Extract the [X, Y] coordinate from the center of the cell holding the provided text.  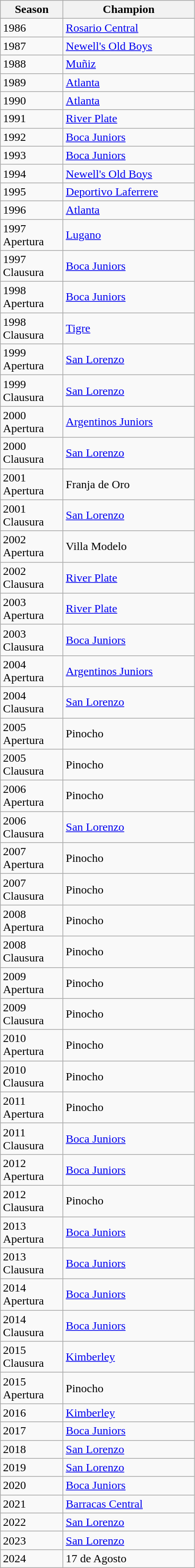
1994 [32, 173]
Deportivo Laferrere [129, 192]
2019 [32, 1467]
2007 Clausura [32, 889]
1988 [32, 64]
Tigre [129, 329]
2010 Apertura [32, 1045]
2022 [32, 1522]
Rosario Central [129, 28]
2011 Clausura [32, 1138]
Champion [129, 10]
2014 Clausura [32, 1326]
17 de Agosto [129, 1558]
1999 Apertura [32, 359]
2012 Clausura [32, 1201]
Barracas Central [129, 1504]
2004 Clausura [32, 702]
1989 [32, 82]
2016 [32, 1413]
2007 Apertura [32, 858]
1987 [32, 46]
1999 Clausura [32, 391]
2009 Apertura [32, 983]
1995 [32, 192]
Franja de Oro [129, 484]
2018 [32, 1449]
2001 Clausura [32, 515]
2003 Clausura [32, 640]
2021 [32, 1504]
2010 Clausura [32, 1076]
1990 [32, 101]
2014 Apertura [32, 1294]
2008 Clausura [32, 951]
2000 Clausura [32, 453]
1997 Clausura [32, 266]
2002 Apertura [32, 546]
1998 Apertura [32, 297]
2015 Apertura [32, 1388]
2001 Apertura [32, 484]
Season [32, 10]
2023 [32, 1540]
Muñiz [129, 64]
2017 [32, 1431]
2005 Apertura [32, 733]
2009 Clausura [32, 1014]
2002 Clausura [32, 578]
2008 Apertura [32, 921]
1997 Apertura [32, 235]
Villa Modelo [129, 546]
2024 [32, 1558]
1986 [32, 28]
1993 [32, 155]
2015 Clausura [32, 1357]
2006 Apertura [32, 796]
2020 [32, 1486]
2013 Clausura [32, 1264]
1998 Clausura [32, 329]
2005 Clausura [32, 765]
2003 Apertura [32, 608]
2006 Clausura [32, 827]
1991 [32, 119]
Lugano [129, 235]
1992 [32, 137]
2004 Apertura [32, 671]
2012 Apertura [32, 1170]
2013 Apertura [32, 1232]
2000 Apertura [32, 422]
1996 [32, 210]
2011 Apertura [32, 1108]
